Locate the cell with the specified text and output its [X, Y] center coordinate. 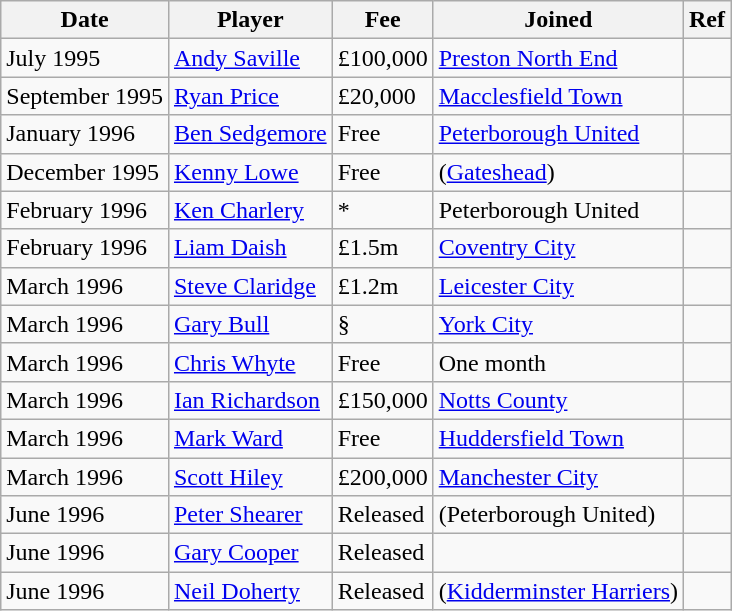
£100,000 [382, 58]
Coventry City [558, 248]
September 1995 [85, 96]
Andy Saville [250, 58]
(Gateshead) [558, 172]
January 1996 [85, 134]
Scott Hiley [250, 477]
£150,000 [382, 400]
Mark Ward [250, 438]
£1.5m [382, 248]
Player [250, 20]
§ [382, 324]
£20,000 [382, 96]
Ref [708, 20]
£200,000 [382, 477]
July 1995 [85, 58]
Manchester City [558, 477]
Peter Shearer [250, 515]
Ken Charlery [250, 210]
Ian Richardson [250, 400]
Notts County [558, 400]
Liam Daish [250, 248]
December 1995 [85, 172]
York City [558, 324]
Gary Cooper [250, 553]
Neil Doherty [250, 591]
Leicester City [558, 286]
Steve Claridge [250, 286]
Date [85, 20]
Ryan Price [250, 96]
Joined [558, 20]
(Kidderminster Harriers) [558, 591]
Kenny Lowe [250, 172]
* [382, 210]
£1.2m [382, 286]
Gary Bull [250, 324]
(Peterborough United) [558, 515]
Chris Whyte [250, 362]
Fee [382, 20]
Macclesfield Town [558, 96]
Preston North End [558, 58]
One month [558, 362]
Ben Sedgemore [250, 134]
Huddersfield Town [558, 438]
